Identify which cell holds the provided text, then report its [x, y] central coordinate. 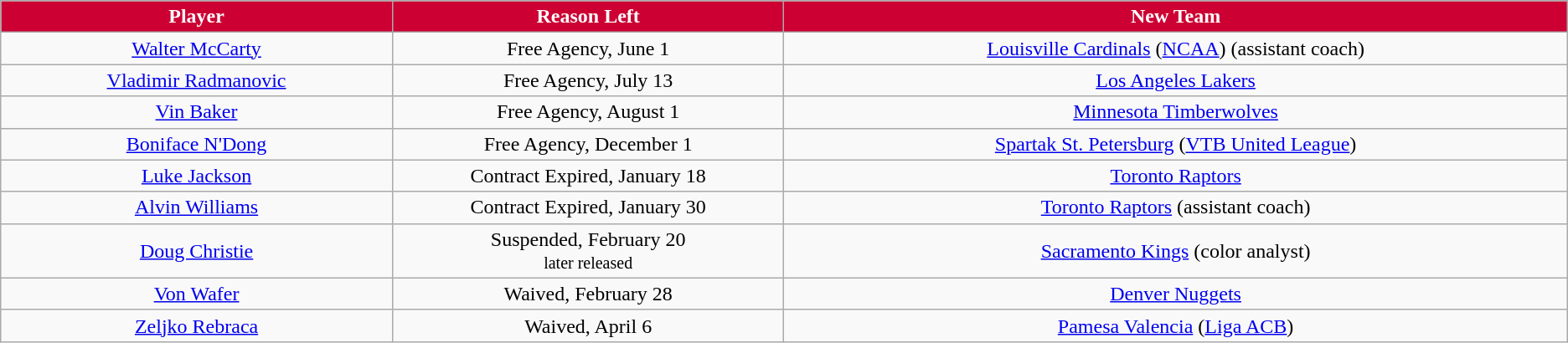
Pamesa Valencia (Liga ACB) [1176, 325]
Free Agency, July 13 [588, 80]
Waived, April 6 [588, 325]
Toronto Raptors [1176, 176]
Luke Jackson [197, 176]
Reason Left [588, 17]
Vladimir Radmanovic [197, 80]
Doug Christie [197, 251]
Waived, February 28 [588, 294]
Suspended, February 20 later released [588, 251]
New Team [1176, 17]
Walter McCarty [197, 49]
Free Agency, August 1 [588, 112]
Von Wafer [197, 294]
Minnesota Timberwolves [1176, 112]
Spartak St. Petersburg (VTB United League) [1176, 144]
Alvin Williams [197, 207]
Contract Expired, January 30 [588, 207]
Free Agency, December 1 [588, 144]
Zeljko Rebraca [197, 325]
Toronto Raptors (assistant coach) [1176, 207]
Player [197, 17]
Vin Baker [197, 112]
Los Angeles Lakers [1176, 80]
Louisville Cardinals (NCAA) (assistant coach) [1176, 49]
Denver Nuggets [1176, 294]
Boniface N'Dong [197, 144]
Contract Expired, January 18 [588, 176]
Free Agency, June 1 [588, 49]
Sacramento Kings (color analyst) [1176, 251]
